Find where the given text appears and provide that cell's center as (x, y) coordinate. 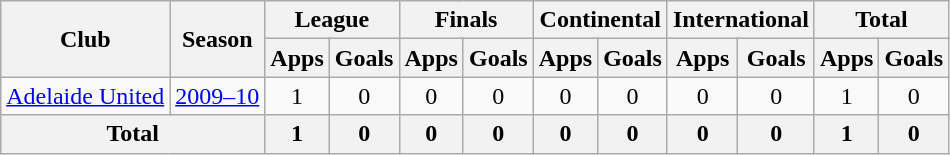
International (740, 20)
League (332, 20)
Adelaide United (86, 96)
Finals (466, 20)
Season (218, 39)
Continental (600, 20)
Club (86, 39)
2009–10 (218, 96)
